Provide the (X, Y) coordinate of the cell's center where the given text is located.  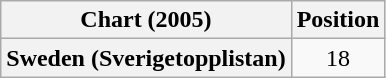
18 (338, 58)
Sweden (Sverigetopplistan) (146, 58)
Position (338, 20)
Chart (2005) (146, 20)
